Extract the [x, y] coordinate from the center of the cell holding the provided text.  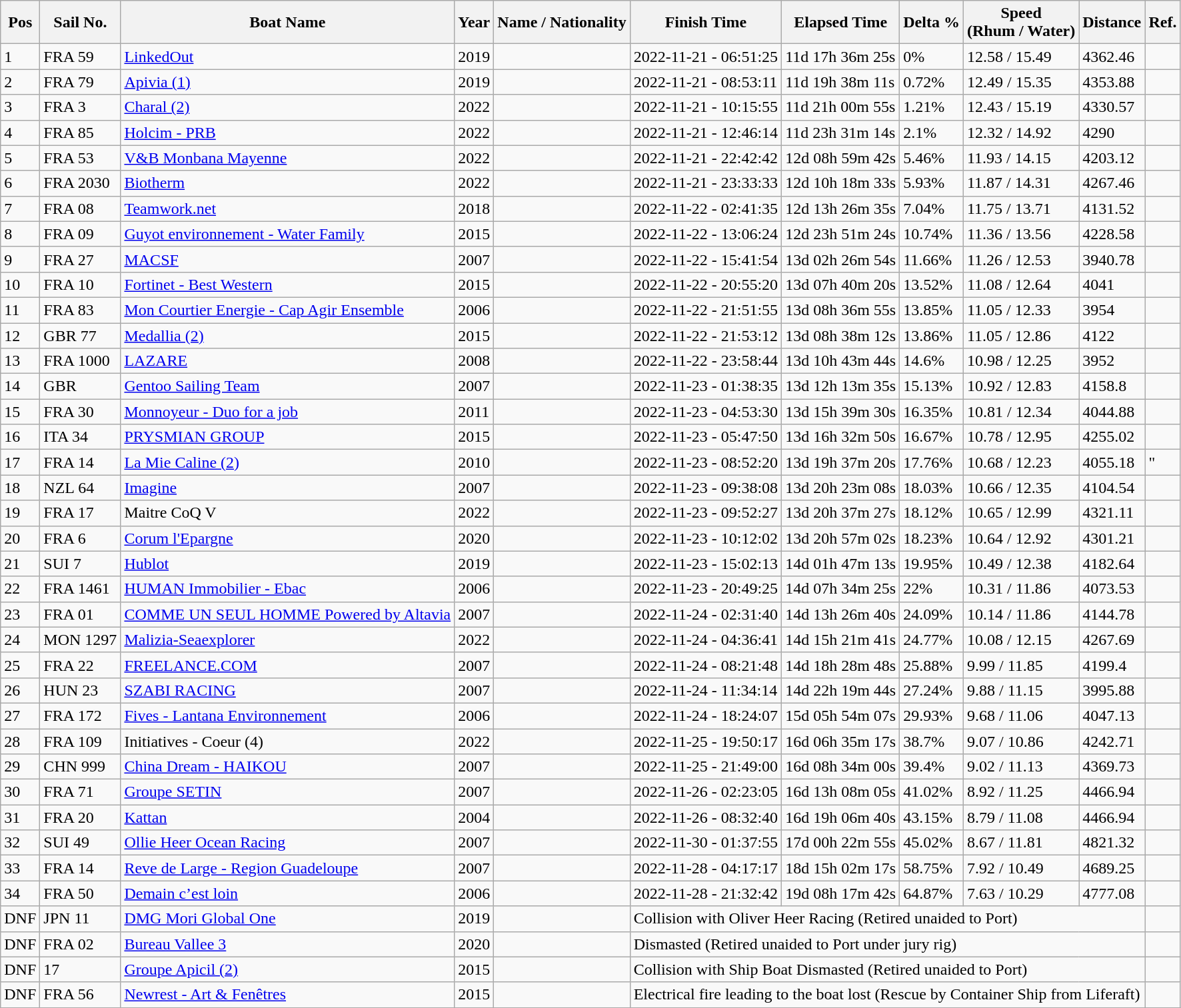
China Dream - HAIKOU [288, 767]
FRA 2030 [80, 183]
10.31 / 11.86 [1021, 589]
Collision with Oliver Heer Racing (Retired unaided to Port) [888, 919]
3952 [1112, 361]
18 [20, 488]
FRA 20 [80, 817]
11.05 / 12.33 [1021, 310]
4353.88 [1112, 82]
4199.4 [1112, 665]
11.08 / 12.64 [1021, 284]
Medallia (2) [288, 335]
FREELANCE.COM [288, 665]
4689.25 [1112, 868]
2022-11-21 - 12:46:14 [705, 133]
10.78 / 12.95 [1021, 437]
Delta % [932, 23]
24.77% [932, 640]
11.87 / 14.31 [1021, 183]
FRA 30 [80, 412]
FRA 85 [80, 133]
4267.69 [1112, 640]
FRA 22 [80, 665]
2022-11-23 - 05:47:50 [705, 437]
19.95% [932, 564]
4821.32 [1112, 843]
12d 08h 59m 42s [841, 158]
13d 20h 23m 08s [841, 488]
Ollie Heer Ocean Racing [288, 843]
23 [20, 614]
DMG Mori Global One [288, 919]
Fortinet - Best Western [288, 284]
17d 00h 22m 55s [841, 843]
La Mie Caline (2) [288, 462]
4290 [1112, 133]
FRA 59 [80, 57]
9.07 / 10.86 [1021, 742]
4131.52 [1112, 209]
FRA 01 [80, 614]
11.05 / 12.86 [1021, 335]
8.92 / 11.25 [1021, 792]
1 [20, 57]
24.09% [932, 614]
Mon Courtier Energie - Cap Agir Ensemble [288, 310]
NZL 64 [80, 488]
FRA 1461 [80, 589]
Fives - Lantana Environnement [288, 716]
3 [20, 107]
16d 08h 34m 00s [841, 767]
Name / Nationality [562, 23]
10.65 / 12.99 [1021, 513]
21 [20, 564]
2.1% [932, 133]
Teamwork.net [288, 209]
13d 08h 36m 55s [841, 310]
2022-11-23 - 04:53:30 [705, 412]
2022-11-30 - 01:37:55 [705, 843]
16.35% [932, 412]
2022-11-25 - 19:50:17 [705, 742]
18.12% [932, 513]
FRA 53 [80, 158]
13.85% [932, 310]
28 [20, 742]
2022-11-22 - 20:55:20 [705, 284]
2022-11-22 - 23:58:44 [705, 361]
2022-11-25 - 21:49:00 [705, 767]
32 [20, 843]
FRA 50 [80, 893]
9.02 / 11.13 [1021, 767]
16d 06h 35m 17s [841, 742]
2022-11-22 - 02:41:35 [705, 209]
14 [20, 386]
18.03% [932, 488]
Apivia (1) [288, 82]
4242.71 [1112, 742]
HUMAN Immobilier - Ebac [288, 589]
8.79 / 11.08 [1021, 817]
GBR [80, 386]
14.6% [932, 361]
5.93% [932, 183]
13.52% [932, 284]
Demain c’est loin [288, 893]
MON 1297 [80, 640]
SUI 7 [80, 564]
16 [20, 437]
4182.64 [1112, 564]
Kattan [288, 817]
20 [20, 538]
10.08 / 12.15 [1021, 640]
7.92 / 10.49 [1021, 868]
11d 19h 38m 11s [841, 82]
12.43 / 15.19 [1021, 107]
4104.54 [1112, 488]
4369.73 [1112, 767]
4055.18 [1112, 462]
10.64 / 12.92 [1021, 538]
4158.8 [1112, 386]
4044.88 [1112, 412]
LAZARE [288, 361]
10.68 / 12.23 [1021, 462]
Malizia-Seaexplorer [288, 640]
2022-11-23 - 20:49:25 [705, 589]
12d 13h 26m 35s [841, 209]
13d 02h 26m 54s [841, 259]
SUI 49 [80, 843]
2018 [475, 209]
18.23% [932, 538]
Ref. [1162, 23]
FRA 56 [80, 995]
11.26 / 12.53 [1021, 259]
15d 05h 54m 07s [841, 716]
33 [20, 868]
4267.46 [1112, 183]
0.72% [932, 82]
13.86% [932, 335]
43.15% [932, 817]
4 [20, 133]
29 [20, 767]
14d 13h 26m 40s [841, 614]
22 [20, 589]
Reve de Large - Region Guadeloupe [288, 868]
FRA 3 [80, 107]
FRA 08 [80, 209]
Newrest - Art & Fenêtres [288, 995]
FRA 79 [80, 82]
2022-11-21 - 06:51:25 [705, 57]
25 [20, 665]
SZABI RACING [288, 690]
Monnoyeur - Duo for a job [288, 412]
26 [20, 690]
2022-11-23 - 10:12:02 [705, 538]
Initiatives - Coeur (4) [288, 742]
Maitre CoQ V [288, 513]
2022-11-26 - 08:32:40 [705, 817]
2022-11-24 - 11:34:14 [705, 690]
14d 22h 19m 44s [841, 690]
2022-11-23 - 09:38:08 [705, 488]
12d 10h 18m 33s [841, 183]
7 [20, 209]
10.49 / 12.38 [1021, 564]
18d 15h 02m 17s [841, 868]
2022-11-26 - 02:23:05 [705, 792]
10.66 / 12.35 [1021, 488]
4144.78 [1112, 614]
FRA 109 [80, 742]
4301.21 [1112, 538]
" [1162, 462]
2008 [475, 361]
Sail No. [80, 23]
13d 15h 39m 30s [841, 412]
FRA 02 [80, 944]
38.7% [932, 742]
4041 [1112, 284]
13d 07h 40m 20s [841, 284]
27.24% [932, 690]
16d 19h 06m 40s [841, 817]
COMME UN SEUL HOMME Powered by Altavia [288, 614]
FRA 10 [80, 284]
Gentoo Sailing Team [288, 386]
9.88 / 11.15 [1021, 690]
2022-11-24 - 18:24:07 [705, 716]
11 [20, 310]
10 [20, 284]
FRA 17 [80, 513]
Finish Time [705, 23]
13 [20, 361]
4122 [1112, 335]
10.74% [932, 234]
FRA 71 [80, 792]
Dismasted (Retired unaided to Port under jury rig) [888, 944]
Boat Name [288, 23]
11.66% [932, 259]
CHN 999 [80, 767]
2022-11-21 - 23:33:33 [705, 183]
12 [20, 335]
58.75% [932, 868]
Holcim - PRB [288, 133]
FRA 172 [80, 716]
15 [20, 412]
Distance [1112, 23]
2022-11-28 - 04:17:17 [705, 868]
13d 08h 38m 12s [841, 335]
31 [20, 817]
Corum l'Epargne [288, 538]
11.93 / 14.15 [1021, 158]
PRYSMIAN GROUP [288, 437]
8 [20, 234]
14d 15h 21m 41s [841, 640]
9.99 / 11.85 [1021, 665]
19d 08h 17m 42s [841, 893]
2022-11-21 - 10:15:55 [705, 107]
HUN 23 [80, 690]
FRA 83 [80, 310]
10.81 / 12.34 [1021, 412]
4255.02 [1112, 437]
2022-11-23 - 09:52:27 [705, 513]
4321.11 [1112, 513]
FRA 6 [80, 538]
FRA 1000 [80, 361]
2022-11-23 - 01:38:35 [705, 386]
27 [20, 716]
2022-11-22 - 21:53:12 [705, 335]
25.88% [932, 665]
JPN 11 [80, 919]
LinkedOut [288, 57]
14d 07h 34m 25s [841, 589]
15.13% [932, 386]
10.98 / 12.25 [1021, 361]
13d 10h 43m 44s [841, 361]
64.87% [932, 893]
29.93% [932, 716]
41.02% [932, 792]
39.4% [932, 767]
2022-11-23 - 15:02:13 [705, 564]
4228.58 [1112, 234]
Guyot environnement - Water Family [288, 234]
4203.12 [1112, 158]
3940.78 [1112, 259]
12.32 / 14.92 [1021, 133]
2022-11-22 - 21:51:55 [705, 310]
2010 [475, 462]
2 [20, 82]
16.67% [932, 437]
Groupe Apicil (2) [288, 969]
2022-11-22 - 15:41:54 [705, 259]
1.21% [932, 107]
V&B Monbana Mayenne [288, 158]
13d 19h 37m 20s [841, 462]
12.49 / 15.35 [1021, 82]
4777.08 [1112, 893]
Biotherm [288, 183]
11d 17h 36m 25s [841, 57]
11d 23h 31m 14s [841, 133]
Bureau Vallee 3 [288, 944]
30 [20, 792]
ITA 34 [80, 437]
Electrical fire leading to the boat lost (Rescue by Container Ship from Liferaft) [888, 995]
7.04% [932, 209]
2004 [475, 817]
11.75 / 13.71 [1021, 209]
Pos [20, 23]
2022-11-22 - 13:06:24 [705, 234]
12d 23h 51m 24s [841, 234]
13d 20h 37m 27s [841, 513]
4330.57 [1112, 107]
6 [20, 183]
2022-11-24 - 04:36:41 [705, 640]
Hublot [288, 564]
7.63 / 10.29 [1021, 893]
2022-11-21 - 22:42:42 [705, 158]
19 [20, 513]
MACSF [288, 259]
22% [932, 589]
34 [20, 893]
10.14 / 11.86 [1021, 614]
8.67 / 11.81 [1021, 843]
Charal (2) [288, 107]
13d 20h 57m 02s [841, 538]
Elapsed Time [841, 23]
Speed(Rhum / Water) [1021, 23]
24 [20, 640]
3995.88 [1112, 690]
Imagine [288, 488]
Groupe SETIN [288, 792]
FRA 09 [80, 234]
Collision with Ship Boat Dismasted (Retired unaided to Port) [888, 969]
4047.13 [1112, 716]
10.92 / 12.83 [1021, 386]
2022-11-28 - 21:32:42 [705, 893]
5.46% [932, 158]
12.58 / 15.49 [1021, 57]
13d 12h 13m 35s [841, 386]
2022-11-23 - 08:52:20 [705, 462]
4073.53 [1112, 589]
5 [20, 158]
16d 13h 08m 05s [841, 792]
14d 01h 47m 13s [841, 564]
45.02% [932, 843]
9 [20, 259]
11.36 / 13.56 [1021, 234]
2011 [475, 412]
2022-11-21 - 08:53:11 [705, 82]
0% [932, 57]
11d 21h 00m 55s [841, 107]
17.76% [932, 462]
FRA 27 [80, 259]
GBR 77 [80, 335]
9.68 / 11.06 [1021, 716]
4362.46 [1112, 57]
2022-11-24 - 02:31:40 [705, 614]
14d 18h 28m 48s [841, 665]
3954 [1112, 310]
Year [475, 23]
13d 16h 32m 50s [841, 437]
2022-11-24 - 08:21:48 [705, 665]
